Locate the cell with the specified text and output its (X, Y) center coordinate. 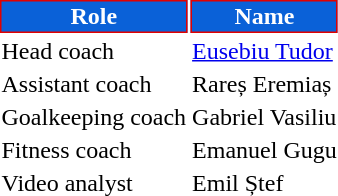
Assistant coach (94, 84)
Role (94, 16)
Head coach (94, 51)
Fitness coach (94, 150)
Goalkeeping coach (94, 117)
